Capture the cell that displays the provided text and extract its (X, Y) central coordinate. 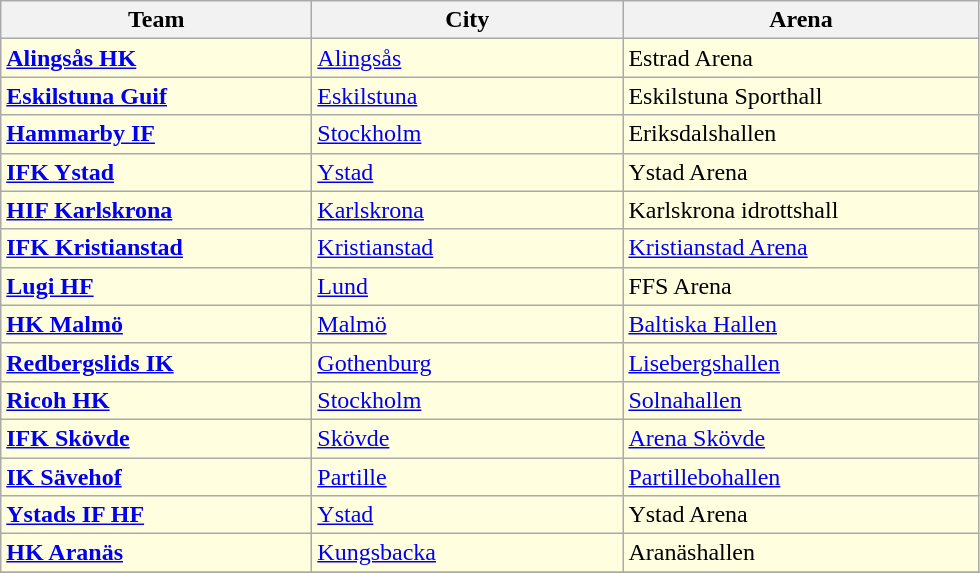
Estrad Arena (801, 58)
Eskilstuna Guif (156, 96)
IFK Ystad (156, 172)
Redbergslids IK (156, 362)
Solnahallen (801, 400)
City (468, 20)
IFK Kristianstad (156, 248)
Alingsås (468, 58)
Arena (801, 20)
Partille (468, 477)
Lugi HF (156, 286)
Ricoh HK (156, 400)
Alingsås HK (156, 58)
Gothenburg (468, 362)
Lund (468, 286)
Aranäshallen (801, 553)
HK Aranäs (156, 553)
Partillebohallen (801, 477)
Karlskrona (468, 210)
Baltiska Hallen (801, 324)
Kristianstad Arena (801, 248)
Eskilstuna Sporthall (801, 96)
IK Sävehof (156, 477)
Lisebergshallen (801, 362)
Ystads IF HF (156, 515)
Karlskrona idrottshall (801, 210)
Eskilstuna (468, 96)
Team (156, 20)
Kungsbacka (468, 553)
Hammarby IF (156, 134)
HIF Karlskrona (156, 210)
Skövde (468, 438)
Malmö (468, 324)
IFK Skövde (156, 438)
HK Malmö (156, 324)
FFS Arena (801, 286)
Arena Skövde (801, 438)
Kristianstad (468, 248)
Eriksdalshallen (801, 134)
